Return (X, Y) of the center of cell containing provided text 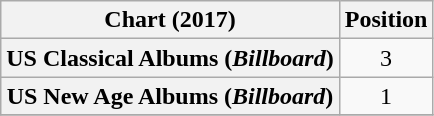
US New Age Albums (Billboard) (170, 96)
1 (386, 96)
Position (386, 20)
US Classical Albums (Billboard) (170, 58)
3 (386, 58)
Chart (2017) (170, 20)
